Return (X, Y) of the center of cell containing provided text 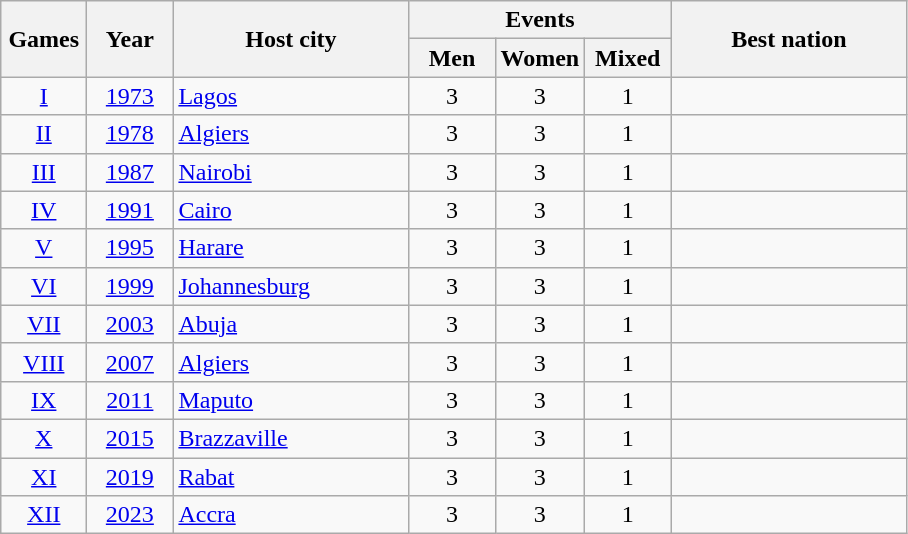
2023 (130, 515)
Harare (291, 248)
XII (44, 515)
Host city (291, 39)
Cairo (291, 210)
1999 (130, 286)
1987 (130, 172)
Accra (291, 515)
Johannesburg (291, 286)
Best nation (789, 39)
2015 (130, 438)
XI (44, 477)
Men (452, 58)
Lagos (291, 96)
II (44, 134)
Nairobi (291, 172)
Games (44, 39)
V (44, 248)
I (44, 96)
2011 (130, 400)
Women (540, 58)
1995 (130, 248)
VI (44, 286)
III (44, 172)
Maputo (291, 400)
Mixed (628, 58)
2007 (130, 362)
1991 (130, 210)
2003 (130, 324)
X (44, 438)
1978 (130, 134)
IV (44, 210)
1973 (130, 96)
Abuja (291, 324)
Brazzaville (291, 438)
Rabat (291, 477)
Year (130, 39)
2019 (130, 477)
VII (44, 324)
IX (44, 400)
Events (540, 20)
VIII (44, 362)
